Provide the [X, Y] coordinate of the cell's center where the given text is located.  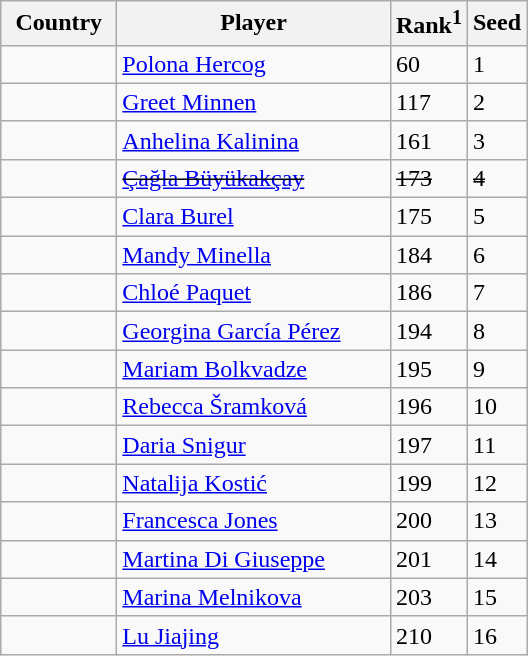
5 [496, 217]
199 [428, 483]
Greet Minnen [254, 102]
15 [496, 597]
Daria Snigur [254, 445]
Polona Hercog [254, 64]
Marina Melnikova [254, 597]
Martina Di Giuseppe [254, 559]
Mandy Minella [254, 255]
Country [59, 24]
Natalija Kostić [254, 483]
9 [496, 369]
Mariam Bolkvadze [254, 369]
4 [496, 178]
60 [428, 64]
Chloé Paquet [254, 293]
184 [428, 255]
1 [496, 64]
Rebecca Šramková [254, 407]
175 [428, 217]
194 [428, 331]
203 [428, 597]
195 [428, 369]
173 [428, 178]
Çağla Büyükakçay [254, 178]
196 [428, 407]
2 [496, 102]
Player [254, 24]
Anhelina Kalinina [254, 140]
161 [428, 140]
7 [496, 293]
200 [428, 521]
201 [428, 559]
Lu Jiajing [254, 635]
13 [496, 521]
Seed [496, 24]
16 [496, 635]
197 [428, 445]
11 [496, 445]
3 [496, 140]
6 [496, 255]
Rank1 [428, 24]
Georgina García Pérez [254, 331]
210 [428, 635]
117 [428, 102]
Francesca Jones [254, 521]
10 [496, 407]
Clara Burel [254, 217]
14 [496, 559]
186 [428, 293]
12 [496, 483]
8 [496, 331]
